Scan for the cell matching the given text and deliver its [X, Y] coordinate at center. 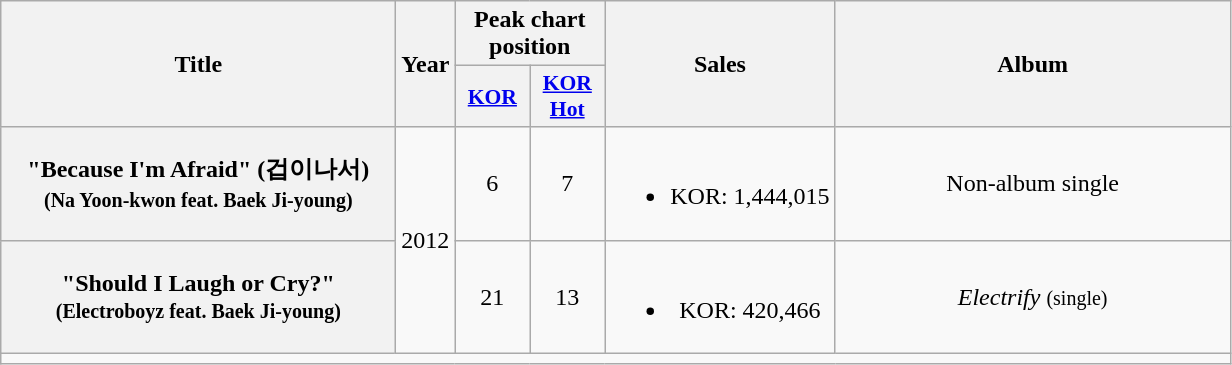
Sales [720, 64]
KOR [492, 96]
"Should I Laugh or Cry?"(Electroboyz feat. Baek Ji-young) [198, 296]
Album [1032, 64]
KOR: 420,466 [720, 296]
2012 [426, 240]
KORHot [568, 96]
Electrify (single) [1032, 296]
21 [492, 296]
13 [568, 296]
"Because I'm Afraid" (겁이나서)(Na Yoon-kwon feat. Baek Ji-young) [198, 184]
KOR: 1,444,015 [720, 184]
Title [198, 64]
Peak chart position [530, 34]
7 [568, 184]
Year [426, 64]
6 [492, 184]
Non-album single [1032, 184]
